Find where the given text appears and provide that cell's center as [x, y] coordinate. 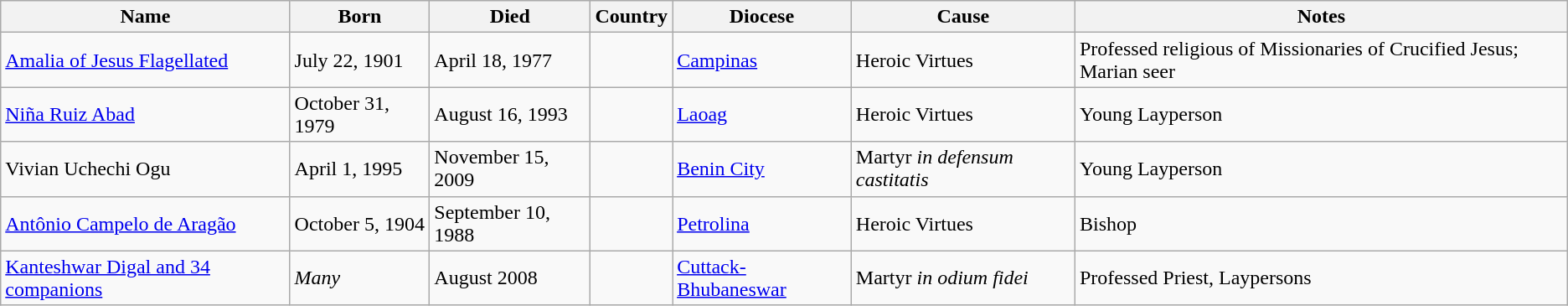
Martyr in defensum castitatis [963, 169]
October 5, 1904 [360, 223]
August 16, 1993 [510, 114]
Many [360, 278]
Country [632, 17]
Petrolina [762, 223]
Professed Priest, Laypersons [1321, 278]
Diocese [762, 17]
Benin City [762, 169]
Bishop [1321, 223]
April 1, 1995 [360, 169]
September 10, 1988 [510, 223]
Laoag [762, 114]
Died [510, 17]
Antônio Campelo de Aragão [146, 223]
November 15, 2009 [510, 169]
July 22, 1901 [360, 60]
Professed religious of Missionaries of Crucified Jesus; Marian seer [1321, 60]
Born [360, 17]
April 18, 1977 [510, 60]
October 31, 1979 [360, 114]
Vivian Uchechi Ogu [146, 169]
Cause [963, 17]
August 2008 [510, 278]
Amalia of Jesus Flagellated [146, 60]
Kanteshwar Digal and 34 companions [146, 278]
Campinas [762, 60]
Cuttack-Bhubaneswar [762, 278]
Niña Ruiz Abad [146, 114]
Name [146, 17]
Notes [1321, 17]
Martyr in odium fidei [963, 278]
